Pinpoint the cell where the given text exists, returning its (X, Y) midpoint coordinate. 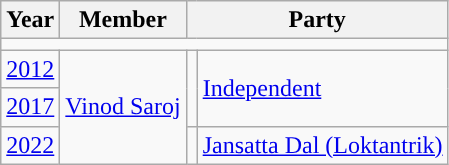
Independent (322, 88)
Member (123, 20)
2012 (30, 69)
Year (30, 20)
Vinod Saroj (123, 107)
Jansatta Dal (Loktantrik) (322, 145)
2022 (30, 145)
2017 (30, 107)
Party (317, 20)
